Pinpoint the cell where the given text exists, returning its [X, Y] midpoint coordinate. 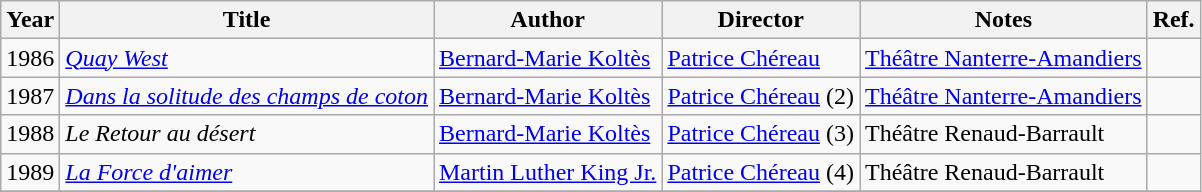
Patrice Chéreau (4) [761, 172]
Title [247, 20]
Dans la solitude des champs de coton [247, 96]
Martin Luther King Jr. [548, 172]
1989 [30, 172]
1988 [30, 134]
1986 [30, 58]
Quay West [247, 58]
Notes [1004, 20]
Author [548, 20]
Patrice Chéreau (3) [761, 134]
Year [30, 20]
Ref. [1174, 20]
1987 [30, 96]
Patrice Chéreau [761, 58]
Le Retour au désert [247, 134]
Director [761, 20]
Patrice Chéreau (2) [761, 96]
La Force d'aimer [247, 172]
